Identify which cell holds the provided text, then report its (x, y) central coordinate. 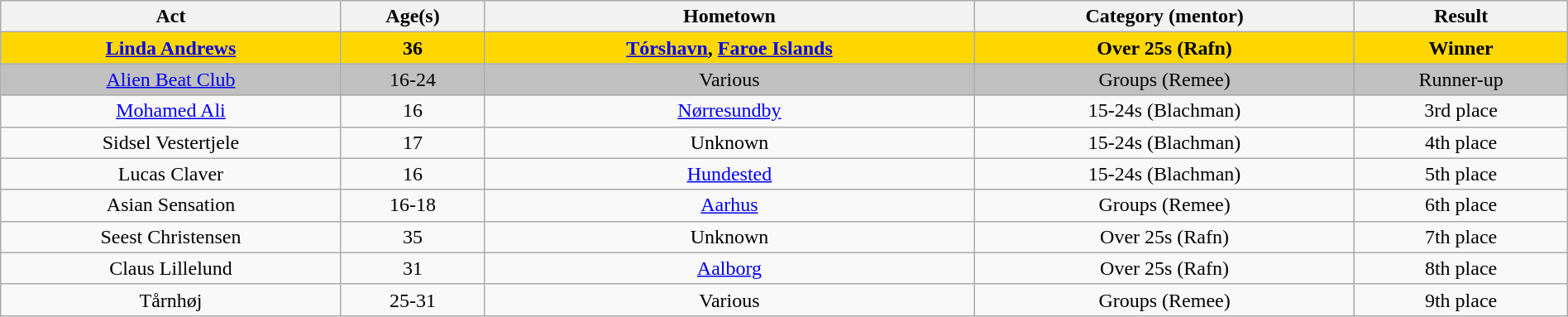
9th place (1460, 300)
36 (413, 48)
Result (1460, 17)
4th place (1460, 142)
Mohamed Ali (170, 111)
16-24 (413, 79)
Nørresundby (729, 111)
16-18 (413, 205)
Tórshavn, Faroe Islands (729, 48)
Linda Andrews (170, 48)
Category (mentor) (1164, 17)
Aalborg (729, 268)
25-31 (413, 300)
7th place (1460, 237)
Seest Christensen (170, 237)
8th place (1460, 268)
5th place (1460, 174)
3rd place (1460, 111)
Sidsel Vestertjele (170, 142)
Asian Sensation (170, 205)
Alien Beat Club (170, 79)
Age(s) (413, 17)
Aarhus (729, 205)
Winner (1460, 48)
Act (170, 17)
Lucas Claver (170, 174)
Hometown (729, 17)
31 (413, 268)
Runner-up (1460, 79)
Claus Lillelund (170, 268)
Hundested (729, 174)
6th place (1460, 205)
17 (413, 142)
Tårnhøj (170, 300)
35 (413, 237)
